Pinpoint the cell where the given text exists, returning its [x, y] midpoint coordinate. 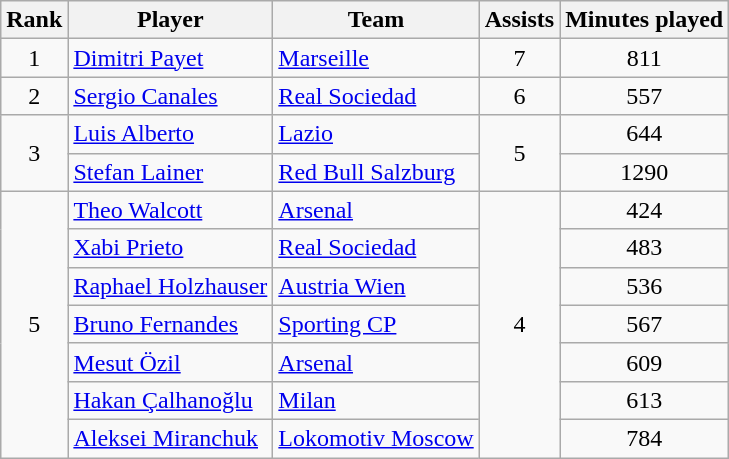
Lokomotiv Moscow [376, 438]
1 [34, 58]
Theo Walcott [170, 210]
Dimitri Payet [170, 58]
557 [644, 96]
613 [644, 400]
Xabi Prieto [170, 248]
Bruno Fernandes [170, 324]
Stefan Lainer [170, 172]
Raphael Holzhauser [170, 286]
784 [644, 438]
3 [34, 153]
424 [644, 210]
Lazio [376, 134]
567 [644, 324]
Mesut Özil [170, 362]
Luis Alberto [170, 134]
811 [644, 58]
Sporting CP [376, 324]
7 [519, 58]
Aleksei Miranchuk [170, 438]
Minutes played [644, 20]
6 [519, 96]
2 [34, 96]
4 [519, 324]
644 [644, 134]
483 [644, 248]
Team [376, 20]
Red Bull Salzburg [376, 172]
Austria Wien [376, 286]
536 [644, 286]
Assists [519, 20]
1290 [644, 172]
Sergio Canales [170, 96]
Marseille [376, 58]
Player [170, 20]
609 [644, 362]
Milan [376, 400]
Hakan Çalhanoğlu [170, 400]
Rank [34, 20]
